Extract the (x, y) coordinate from the center of the cell holding the provided text.  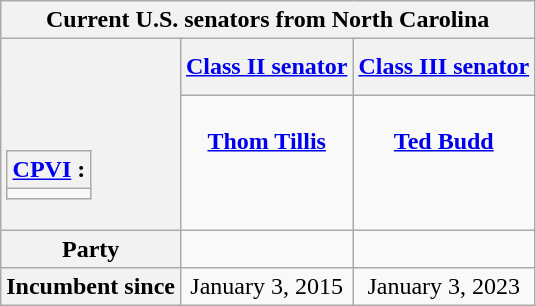
Ted Budd (444, 162)
Incumbent since (91, 287)
Class II senator (266, 67)
January 3, 2023 (444, 287)
Class III senator (444, 67)
January 3, 2015 (266, 287)
Party (91, 249)
Thom Tillis (266, 162)
Current U.S. senators from North Carolina (268, 20)
